From the cell containing the given text, extract its center point as (x, y) coordinate. 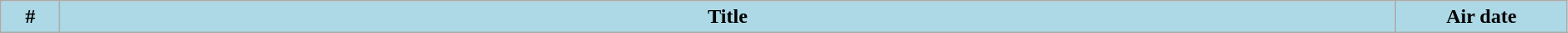
# (30, 17)
Air date (1481, 17)
Title (728, 17)
